Output the [x, y] coordinate of the center of the cell containing the given text.  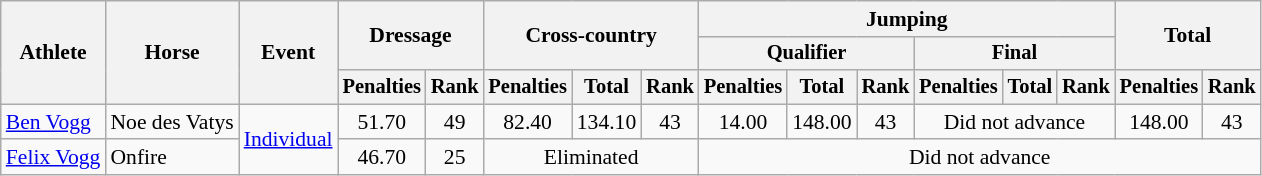
14.00 [743, 122]
46.70 [382, 158]
Horse [172, 52]
49 [455, 122]
Event [288, 52]
25 [455, 158]
Ben Vogg [54, 122]
Cross-country [590, 36]
82.40 [527, 122]
134.10 [606, 122]
Individual [288, 140]
Final [1014, 54]
Noe des Vatys [172, 122]
Eliminated [590, 158]
Dressage [411, 36]
Athlete [54, 52]
Qualifier [806, 54]
Jumping [907, 19]
Onfire [172, 158]
51.70 [382, 122]
Felix Vogg [54, 158]
